For the text-containing cell, return its midpoint in [x, y] coordinate format. 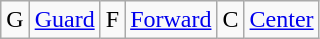
Center [282, 20]
Forward [171, 20]
G [15, 20]
Guard [64, 20]
F [112, 20]
C [230, 20]
